Identify which cell holds the provided text, then report its [x, y] central coordinate. 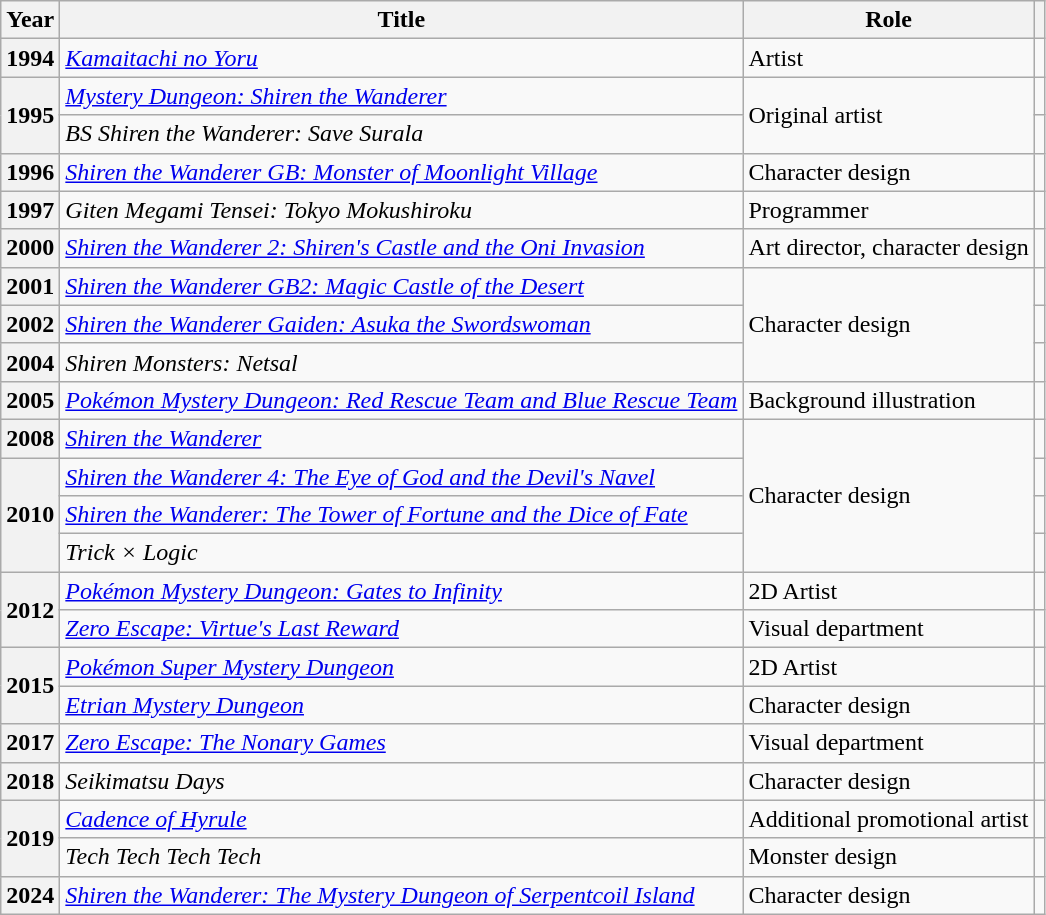
Year [30, 20]
Additional promotional artist [888, 819]
Shiren the Wanderer GB2: Magic Castle of the Desert [402, 286]
Giten Megami Tensei: Tokyo Mokushiroku [402, 210]
2019 [30, 838]
BS Shiren the Wanderer: Save Surala [402, 134]
2008 [30, 438]
Shiren the Wanderer 4: The Eye of God and the Devil's Navel [402, 477]
Original artist [888, 115]
Tech Tech Tech Tech [402, 857]
Background illustration [888, 400]
Pokémon Mystery Dungeon: Red Rescue Team and Blue Rescue Team [402, 400]
2015 [30, 686]
Pokémon Mystery Dungeon: Gates to Infinity [402, 591]
Etrian Mystery Dungeon [402, 705]
2017 [30, 743]
Shiren Monsters: Netsal [402, 362]
Role [888, 20]
2012 [30, 610]
2005 [30, 400]
Trick × Logic [402, 553]
Shiren the Wanderer: The Mystery Dungeon of Serpentcoil Island [402, 895]
Art director, character design [888, 248]
Shiren the Wanderer 2: Shiren's Castle and the Oni Invasion [402, 248]
2024 [30, 895]
Shiren the Wanderer: The Tower of Fortune and the Dice of Fate [402, 515]
Shiren the Wanderer [402, 438]
Cadence of Hyrule [402, 819]
1994 [30, 58]
Shiren the Wanderer Gaiden: Asuka the Swordswoman [402, 324]
2001 [30, 286]
Title [402, 20]
2010 [30, 515]
Artist [888, 58]
Shiren the Wanderer GB: Monster of Moonlight Village [402, 172]
Zero Escape: Virtue's Last Reward [402, 629]
2004 [30, 362]
Kamaitachi no Yoru [402, 58]
2002 [30, 324]
Pokémon Super Mystery Dungeon [402, 667]
2018 [30, 781]
Mystery Dungeon: Shiren the Wanderer [402, 96]
Seikimatsu Days [402, 781]
1996 [30, 172]
1997 [30, 210]
1995 [30, 115]
2000 [30, 248]
Zero Escape: The Nonary Games [402, 743]
Monster design [888, 857]
Programmer [888, 210]
